Detect which cell encompasses the target text, then output its [X, Y] center coordinate. 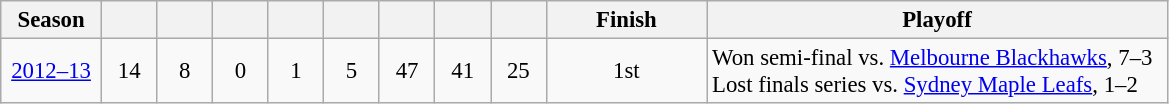
Finish [626, 20]
41 [463, 72]
25 [518, 72]
14 [129, 72]
8 [185, 72]
1st [626, 72]
0 [241, 72]
2012–13 [52, 72]
1 [296, 72]
Playoff [938, 20]
5 [352, 72]
Won semi-final vs. Melbourne Blackhawks, 7–3Lost finals series vs. Sydney Maple Leafs, 1–2 [938, 72]
Season [52, 20]
47 [407, 72]
